Locate the cell with the specified text and output its [x, y] center coordinate. 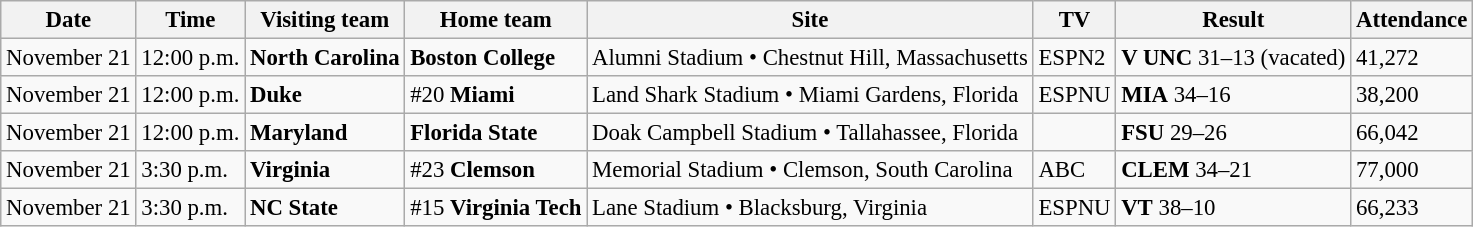
Doak Campbell Stadium • Tallahassee, Florida [810, 133]
Land Shark Stadium • Miami Gardens, Florida [810, 95]
Memorial Stadium • Clemson, South Carolina [810, 170]
Florida State [496, 133]
Duke [325, 95]
Boston College [496, 58]
MIA 34–16 [1234, 95]
ESPN2 [1074, 58]
Date [68, 20]
#15 Virginia Tech [496, 208]
ABC [1074, 170]
Result [1234, 20]
NC State [325, 208]
CLEM 34–21 [1234, 170]
66,233 [1412, 208]
FSU 29–26 [1234, 133]
66,042 [1412, 133]
TV [1074, 20]
North Carolina [325, 58]
#20 Miami [496, 95]
Lane Stadium • Blacksburg, Virginia [810, 208]
Maryland [325, 133]
Time [190, 20]
38,200 [1412, 95]
VT 38–10 [1234, 208]
Alumni Stadium • Chestnut Hill, Massachusetts [810, 58]
Home team [496, 20]
#23 Clemson [496, 170]
77,000 [1412, 170]
Virginia [325, 170]
Visiting team [325, 20]
V UNC 31–13 (vacated) [1234, 58]
Site [810, 20]
41,272 [1412, 58]
Attendance [1412, 20]
